Capture the cell that displays the provided text and extract its (x, y) central coordinate. 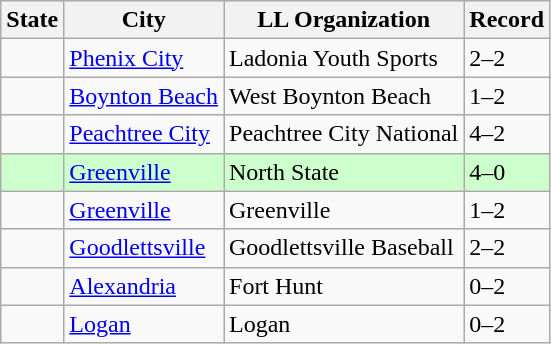
Goodlettsville Baseball (344, 248)
Fort Hunt (344, 286)
Phenix City (144, 58)
North State (344, 172)
City (144, 20)
Peachtree City National (344, 134)
Goodlettsville (144, 248)
4–0 (507, 172)
West Boynton Beach (344, 96)
Peachtree City (144, 134)
LL Organization (344, 20)
Record (507, 20)
Ladonia Youth Sports (344, 58)
Boynton Beach (144, 96)
4–2 (507, 134)
Alexandria (144, 286)
State (32, 20)
